Locate the cell with the specified text and output its [X, Y] center coordinate. 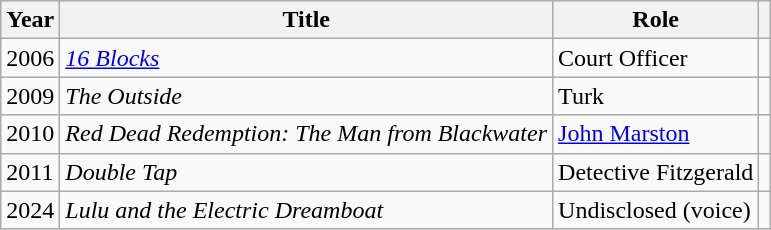
Detective Fitzgerald [656, 172]
2010 [30, 134]
Red Dead Redemption: The Man from Blackwater [306, 134]
Court Officer [656, 58]
Undisclosed (voice) [656, 210]
2011 [30, 172]
The Outside [306, 96]
2024 [30, 210]
2009 [30, 96]
16 Blocks [306, 58]
John Marston [656, 134]
2006 [30, 58]
Title [306, 20]
Lulu and the Electric Dreamboat [306, 210]
Year [30, 20]
Turk [656, 96]
Double Tap [306, 172]
Role [656, 20]
